For the text-containing cell, return its midpoint in (X, Y) coordinate format. 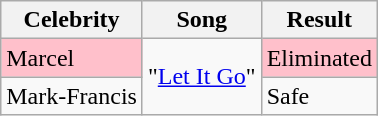
Result (319, 20)
Safe (319, 96)
"Let It Go" (202, 77)
Celebrity (72, 20)
Marcel (72, 58)
Mark-Francis (72, 96)
Eliminated (319, 58)
Song (202, 20)
